Return the [x, y] coordinate for the center point of the cell that contains the specified text.  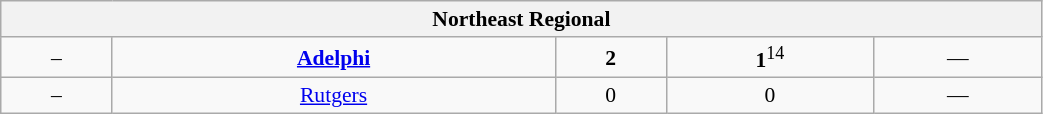
2 [610, 58]
Rutgers [334, 96]
Northeast Regional [522, 19]
Adelphi [334, 58]
114 [770, 58]
